Detect which cell encompasses the target text, then output its (X, Y) center coordinate. 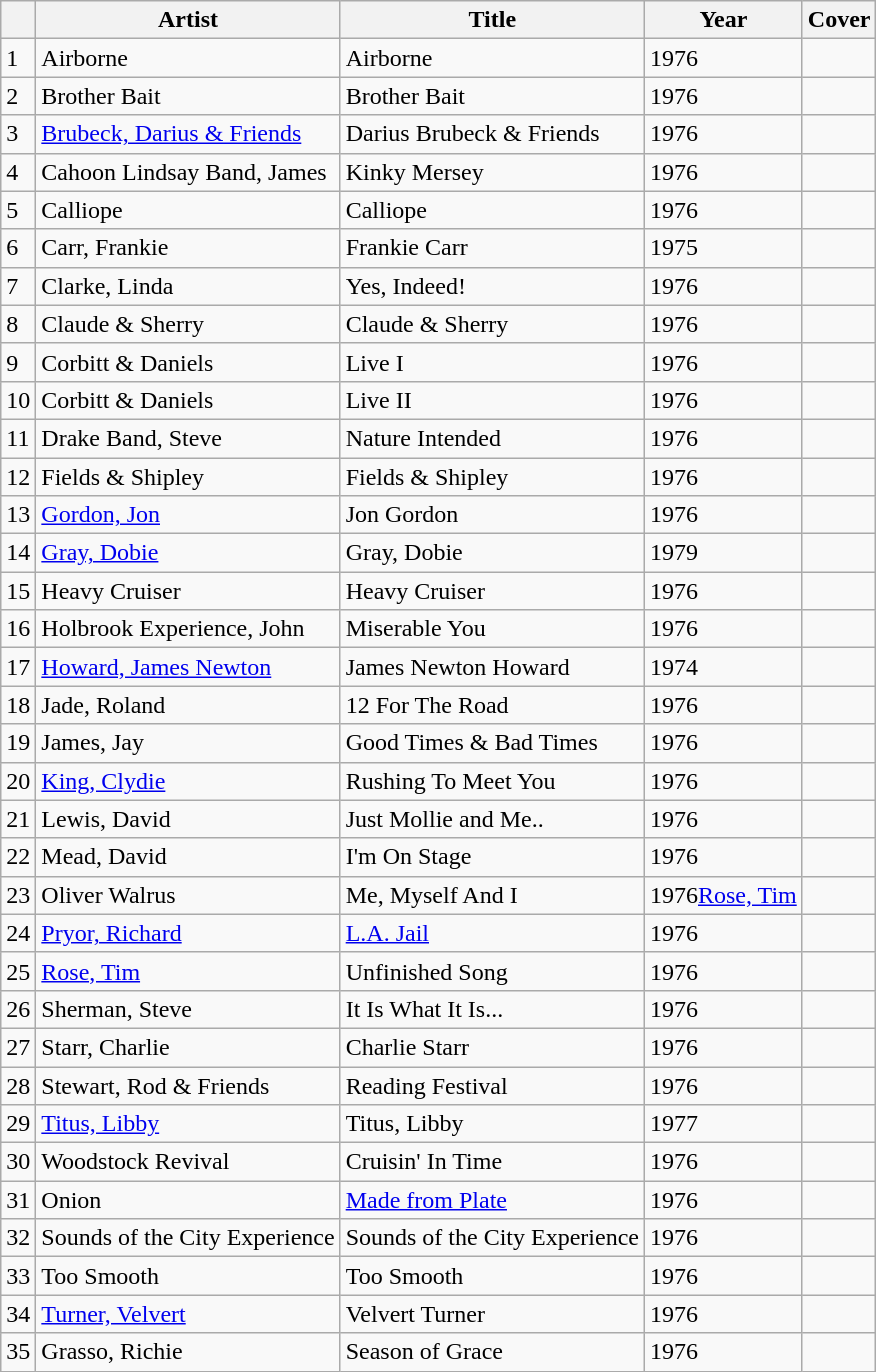
Season of Grace (492, 1352)
14 (18, 553)
1974 (723, 667)
1979 (723, 553)
L.A. Jail (492, 933)
Good Times & Bad Times (492, 743)
Darius Brubeck & Friends (492, 134)
12 For The Road (492, 705)
Live II (492, 400)
35 (18, 1352)
12 (18, 477)
Sherman, Steve (188, 1009)
Turner, Velvert (188, 1314)
21 (18, 819)
Year (723, 20)
26 (18, 1009)
33 (18, 1276)
8 (18, 324)
Unfinished Song (492, 971)
Howard, James Newton (188, 667)
29 (18, 1124)
32 (18, 1238)
18 (18, 705)
Me, Myself And I (492, 895)
Starr, Charlie (188, 1047)
23 (18, 895)
Made from Plate (492, 1200)
9 (18, 362)
5 (18, 210)
Velvert Turner (492, 1314)
Live I (492, 362)
19 (18, 743)
24 (18, 933)
Rushing To Meet You (492, 781)
Kinky Mersey (492, 172)
10 (18, 400)
34 (18, 1314)
Pryor, Richard (188, 933)
Frankie Carr (492, 248)
7 (18, 286)
6 (18, 248)
17 (18, 667)
Title (492, 20)
4 (18, 172)
Jon Gordon (492, 515)
Miserable You (492, 629)
Cahoon Lindsay Band, James (188, 172)
Woodstock Revival (188, 1162)
15 (18, 591)
30 (18, 1162)
Oliver Walrus (188, 895)
16 (18, 629)
Clarke, Linda (188, 286)
It Is What It Is... (492, 1009)
Artist (188, 20)
Nature Intended (492, 438)
Just Mollie and Me.. (492, 819)
2 (18, 96)
James Newton Howard (492, 667)
20 (18, 781)
Charlie Starr (492, 1047)
Carr, Frankie (188, 248)
Lewis, David (188, 819)
28 (18, 1085)
11 (18, 438)
Cruisin' In Time (492, 1162)
Cover (839, 20)
1 (18, 58)
1976Rose, Tim (723, 895)
1977 (723, 1124)
Stewart, Rod & Friends (188, 1085)
Mead, David (188, 857)
Rose, Tim (188, 971)
Grasso, Richie (188, 1352)
Reading Festival (492, 1085)
Jade, Roland (188, 705)
22 (18, 857)
3 (18, 134)
Brubeck, Darius & Friends (188, 134)
31 (18, 1200)
Drake Band, Steve (188, 438)
27 (18, 1047)
1975 (723, 248)
King, Clydie (188, 781)
Onion (188, 1200)
25 (18, 971)
Yes, Indeed! (492, 286)
James, Jay (188, 743)
13 (18, 515)
I'm On Stage (492, 857)
Holbrook Experience, John (188, 629)
Gordon, Jon (188, 515)
